Return (X, Y) of the center of cell containing provided text 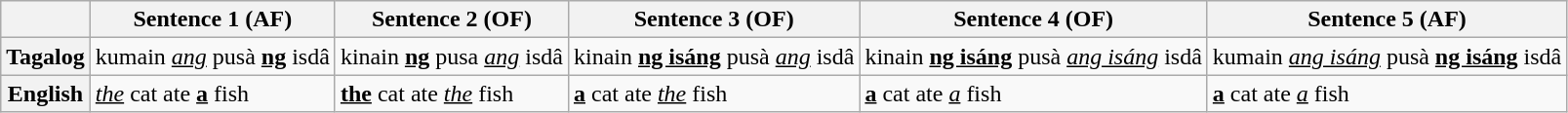
Sentence 5 (AF) (1387, 19)
Sentence 1 (AF) (213, 19)
Sentence 4 (OF) (1033, 19)
the cat ate a fish (213, 94)
Sentence 2 (OF) (451, 19)
a cat ate the fish (713, 94)
kinain ng isáng pusà ang isdâ (713, 56)
the cat ate the fish (451, 94)
kumain ang pusà ng isdâ (213, 56)
Tagalog (46, 56)
kinain ng isáng pusà ang isáng isdâ (1033, 56)
kumain ang isáng pusà ng isáng isdâ (1387, 56)
kinain ng pusa ang isdâ (451, 56)
Sentence 3 (OF) (713, 19)
English (46, 94)
